Find where the given text appears and provide that cell's center as [x, y] coordinate. 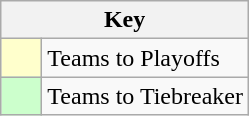
Teams to Playoffs [146, 58]
Teams to Tiebreaker [146, 96]
Key [125, 20]
